Identify which cell holds the provided text, then report its [x, y] central coordinate. 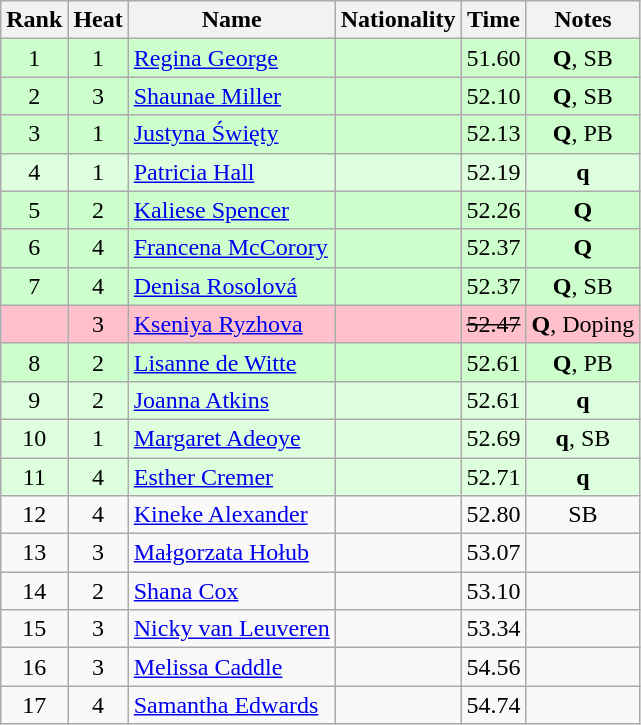
52.69 [494, 438]
53.34 [494, 629]
12 [34, 515]
5 [34, 210]
6 [34, 248]
Kaliese Spencer [232, 210]
Rank [34, 20]
Nicky van Leuveren [232, 629]
Kseniya Ryzhova [232, 324]
Regina George [232, 58]
Heat [98, 20]
17 [34, 705]
51.60 [494, 58]
16 [34, 667]
52.80 [494, 515]
52.19 [494, 172]
15 [34, 629]
8 [34, 362]
Melissa Caddle [232, 667]
11 [34, 477]
Kineke Alexander [232, 515]
10 [34, 438]
52.26 [494, 210]
7 [34, 286]
54.74 [494, 705]
Patricia Hall [232, 172]
52.10 [494, 96]
Samantha Edwards [232, 705]
Shaunae Miller [232, 96]
53.10 [494, 591]
Shana Cox [232, 591]
Denisa Rosolová [232, 286]
52.47 [494, 324]
Francena McCorory [232, 248]
52.13 [494, 134]
q, SB [583, 438]
9 [34, 400]
52.71 [494, 477]
Name [232, 20]
Notes [583, 20]
Justyna Święty [232, 134]
Nationality [398, 20]
Q, Doping [583, 324]
13 [34, 553]
Lisanne de Witte [232, 362]
Esther Cremer [232, 477]
Małgorzata Hołub [232, 553]
14 [34, 591]
SB [583, 515]
53.07 [494, 553]
Joanna Atkins [232, 400]
54.56 [494, 667]
Margaret Adeoye [232, 438]
Time [494, 20]
